Extract the (X, Y) coordinate from the center of the cell holding the provided text.  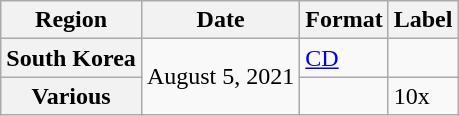
Format (344, 20)
CD (344, 58)
South Korea (72, 58)
Label (423, 20)
Region (72, 20)
August 5, 2021 (220, 77)
10x (423, 96)
Date (220, 20)
Various (72, 96)
